Output the [x, y] coordinate of the center of the cell containing the given text.  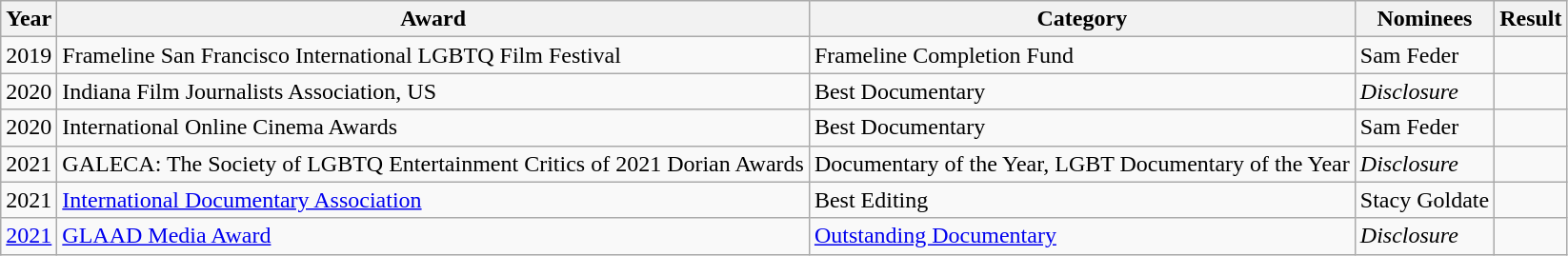
Stacy Goldate [1424, 200]
Nominees [1424, 19]
Category [1082, 19]
International Online Cinema Awards [433, 128]
International Documentary Association [433, 200]
Best Editing [1082, 200]
Result [1531, 19]
Outstanding Documentary [1082, 236]
Frameline Completion Fund [1082, 55]
Indiana Film Journalists Association, US [433, 91]
2019 [29, 55]
GALECA: The Society of LGBTQ Entertainment Critics of 2021 Dorian Awards [433, 164]
Year [29, 19]
Documentary of the Year, LGBT Documentary of the Year [1082, 164]
Award [433, 19]
Frameline San Francisco International LGBTQ Film Festival [433, 55]
GLAAD Media Award [433, 236]
